Find where the given text appears and provide that cell's center as [x, y] coordinate. 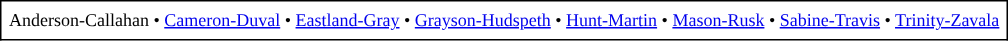
Anderson-Callahan • Cameron-Duval • Eastland-Gray • Grayson-Hudspeth • Hunt-Martin • Mason-Rusk • Sabine-Travis • Trinity-Zavala [504, 20]
